Find where the given text appears and provide that cell's center as [x, y] coordinate. 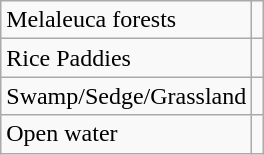
Melaleuca forests [126, 20]
Open water [126, 134]
Swamp/Sedge/Grassland [126, 96]
Rice Paddies [126, 58]
